Locate the cell with the specified text and output its (X, Y) center coordinate. 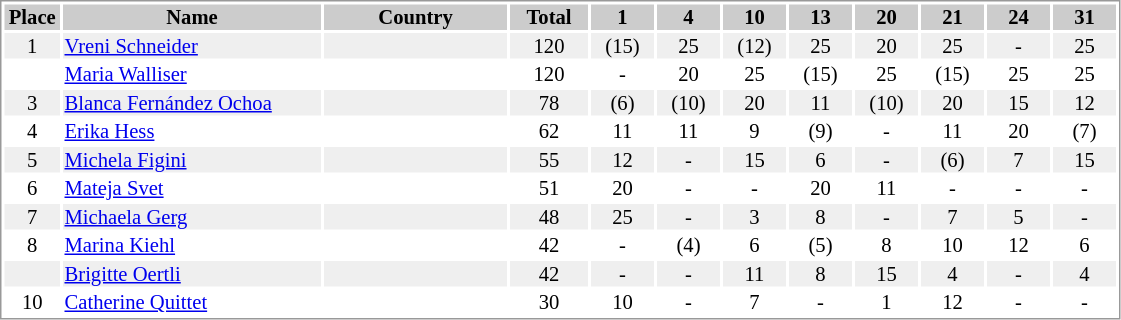
(9) (820, 131)
Place (32, 17)
Catherine Quittet (192, 303)
Mateja Svet (192, 189)
(5) (820, 245)
Name (192, 17)
21 (952, 17)
Brigitte Oertli (192, 274)
9 (754, 131)
30 (549, 303)
31 (1084, 17)
55 (549, 160)
13 (820, 17)
78 (549, 103)
Erika Hess (192, 131)
Vreni Schneider (192, 46)
24 (1018, 17)
Total (549, 17)
(12) (754, 46)
48 (549, 217)
Country (416, 17)
(4) (688, 245)
62 (549, 131)
Michela Figini (192, 160)
Blanca Fernández Ochoa (192, 103)
Michaela Gerg (192, 217)
(7) (1084, 131)
Maria Walliser (192, 75)
Marina Kiehl (192, 245)
51 (549, 189)
